Provide the (x, y) coordinate of the cell's center where the given text is located.  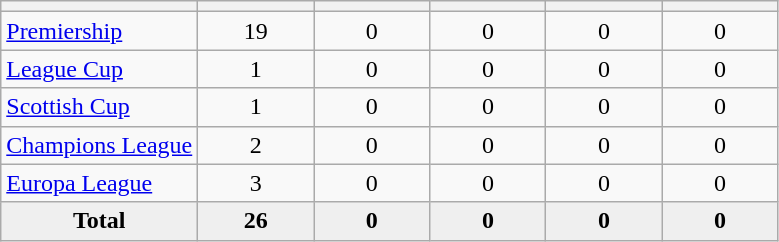
2 (256, 145)
Total (100, 221)
Europa League (100, 183)
19 (256, 31)
Champions League (100, 145)
26 (256, 221)
Scottish Cup (100, 107)
League Cup (100, 69)
3 (256, 183)
Premiership (100, 31)
